Capture the cell that displays the provided text and extract its (X, Y) central coordinate. 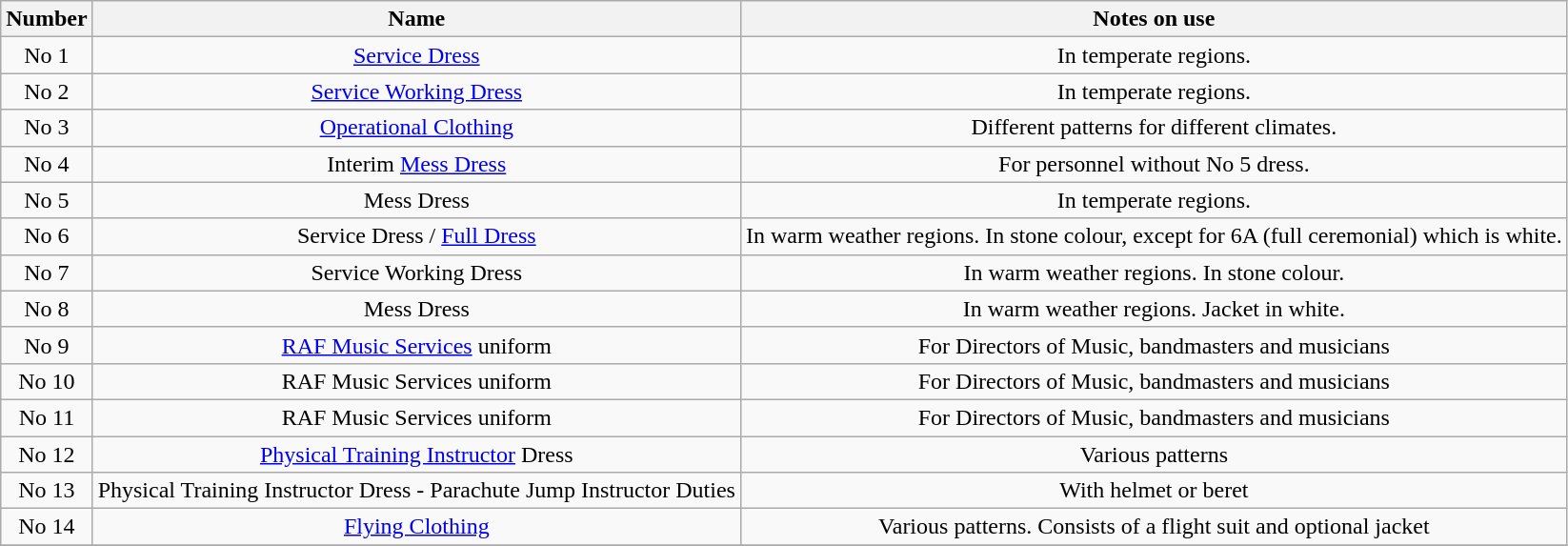
No 7 (47, 273)
Different patterns for different climates. (1154, 128)
In warm weather regions. In stone colour, except for 6A (full ceremonial) which is white. (1154, 236)
Physical Training Instructor Dress (416, 455)
No 12 (47, 455)
Service Dress (416, 55)
For personnel without No 5 dress. (1154, 164)
With helmet or beret (1154, 491)
No 6 (47, 236)
No 13 (47, 491)
No 11 (47, 417)
Service Dress / Full Dress (416, 236)
No 10 (47, 381)
No 9 (47, 345)
Flying Clothing (416, 527)
Notes on use (1154, 19)
No 5 (47, 200)
No 8 (47, 309)
No 14 (47, 527)
Operational Clothing (416, 128)
No 4 (47, 164)
No 1 (47, 55)
In warm weather regions. In stone colour. (1154, 273)
Number (47, 19)
No 3 (47, 128)
Physical Training Instructor Dress - Parachute Jump Instructor Duties (416, 491)
Interim Mess Dress (416, 164)
Various patterns. Consists of a flight suit and optional jacket (1154, 527)
No 2 (47, 91)
In warm weather regions. Jacket in white. (1154, 309)
Name (416, 19)
Various patterns (1154, 455)
